Determine the (X, Y) coordinate at the center of the cell enclosing the given text.  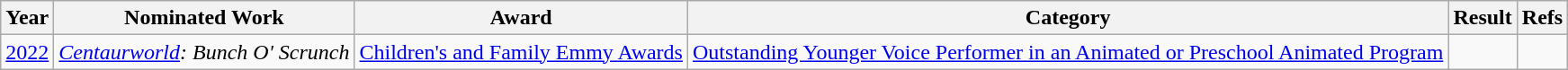
Centaurworld: Bunch O' Scrunch (204, 52)
Children's and Family Emmy Awards (521, 52)
Award (521, 18)
Outstanding Younger Voice Performer in an Animated or Preschool Animated Program (1067, 52)
Nominated Work (204, 18)
Result (1483, 18)
Year (27, 18)
Category (1067, 18)
2022 (27, 52)
Refs (1542, 18)
